Identify which cell holds the provided text, then report its [x, y] central coordinate. 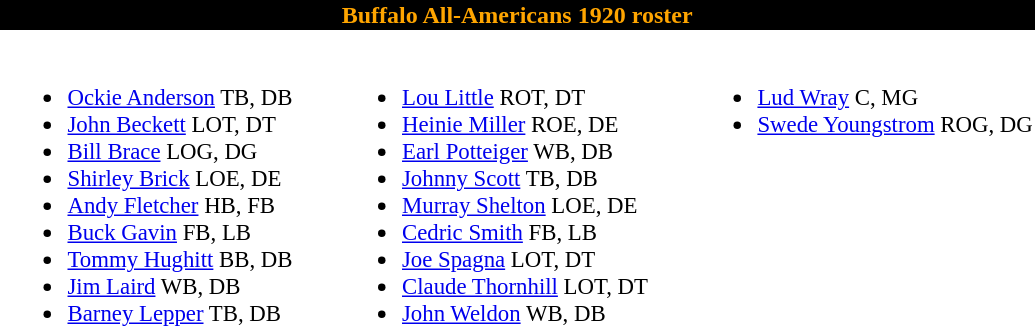
Buffalo All-Americans 1920 roster [517, 15]
